Provide the (X, Y) coordinate of the cell's center where the given text is located.  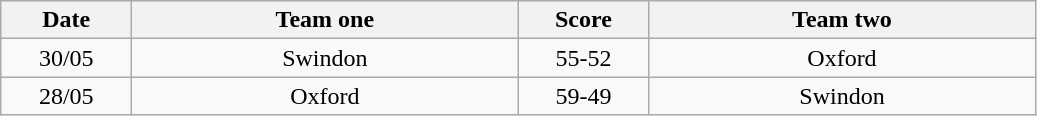
28/05 (66, 96)
55-52 (584, 58)
Date (66, 20)
30/05 (66, 58)
59-49 (584, 96)
Score (584, 20)
Team two (842, 20)
Team one (325, 20)
